Output the [x, y] coordinate of the center of the cell containing the given text.  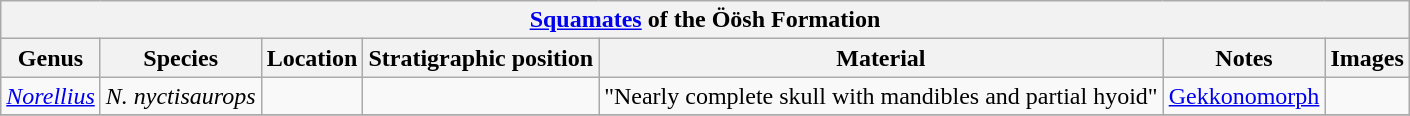
Material [882, 58]
Species [180, 58]
Squamates of the Öösh Formation [706, 20]
Norellius [51, 96]
Notes [1244, 58]
Genus [51, 58]
Images [1367, 58]
Stratigraphic position [481, 58]
Location [312, 58]
Gekkonomorph [1244, 96]
"Nearly complete skull with mandibles and partial hyoid" [882, 96]
N. nyctisaurops [180, 96]
